Capture the cell that displays the provided text and extract its [x, y] central coordinate. 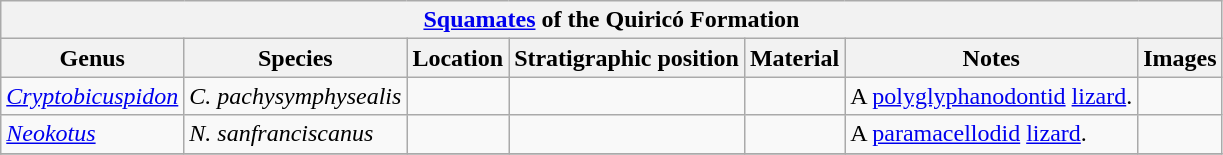
Neokotus [92, 134]
Species [296, 58]
Cryptobicuspidon [92, 96]
Material [794, 58]
C. pachysymphysealis [296, 96]
Genus [92, 58]
Notes [992, 58]
Location [458, 58]
Squamates of the Quiricó Formation [612, 20]
A polyglyphanodontid lizard. [992, 96]
Images [1180, 58]
N. sanfranciscanus [296, 134]
Stratigraphic position [627, 58]
A paramacellodid lizard. [992, 134]
